For the text-containing cell, return its midpoint in (x, y) coordinate format. 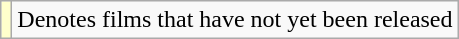
Denotes films that have not yet been released (235, 20)
